Detect which cell encompasses the target text, then output its (x, y) center coordinate. 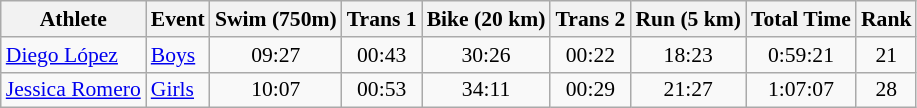
18:23 (688, 55)
Girls (178, 90)
00:29 (590, 90)
Event (178, 19)
28 (886, 90)
34:11 (486, 90)
10:07 (276, 90)
00:43 (382, 55)
21 (886, 55)
00:53 (382, 90)
Total Time (801, 19)
0:59:21 (801, 55)
Diego López (74, 55)
09:27 (276, 55)
00:22 (590, 55)
1:07:07 (801, 90)
Athlete (74, 19)
Bike (20 km) (486, 19)
Trans 2 (590, 19)
21:27 (688, 90)
Swim (750m) (276, 19)
Rank (886, 19)
Trans 1 (382, 19)
Run (5 km) (688, 19)
Boys (178, 55)
30:26 (486, 55)
Jessica Romero (74, 90)
